Search for the cell housing the specified text and yield its [x, y] center coordinate. 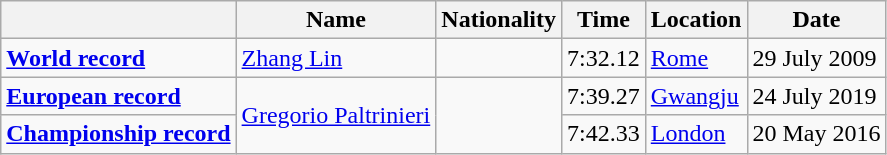
24 July 2019 [816, 96]
London [696, 134]
Zhang Lin [336, 58]
7:39.27 [604, 96]
Location [696, 20]
Rome [696, 58]
European record [118, 96]
Gwangju [696, 96]
World record [118, 58]
29 July 2009 [816, 58]
Time [604, 20]
Championship record [118, 134]
Nationality [499, 20]
7:32.12 [604, 58]
7:42.33 [604, 134]
Gregorio Paltrinieri [336, 115]
20 May 2016 [816, 134]
Name [336, 20]
Date [816, 20]
